Return the [x, y] coordinate for the center point of the cell that contains the specified text.  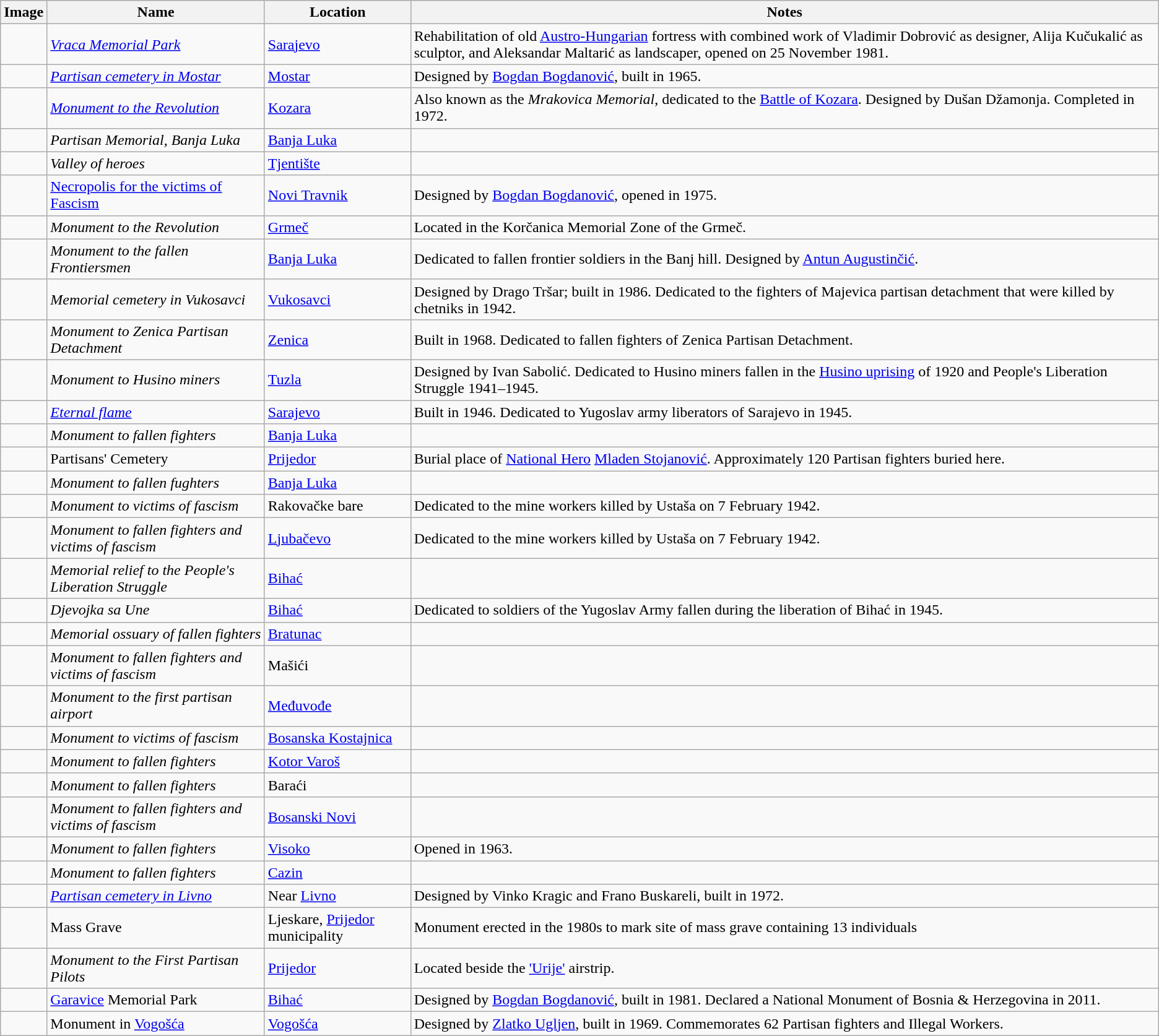
Valley of heroes [156, 163]
Kozara [337, 108]
Located in the Korčanica Memorial Zone of the Grmeč. [784, 227]
Vukosavci [337, 300]
Monument to Zenica Partisan Detachment [156, 339]
Opened in 1963. [784, 848]
Monument to fallen fughters [156, 483]
Memorial relief to the People's Liberation Struggle [156, 578]
Monument erected in the 1980s to mark site of mass grave containing 13 individuals [784, 928]
Also known as the Mrakovica Memorial, dedicated to the Battle of Kozara. Designed by Dušan Džamonja. Completed in 1972. [784, 108]
Djevojka sa Une [156, 610]
Vogošća [337, 1024]
Monument in Vogošća [156, 1024]
Partisan cemetery in Livno [156, 896]
Međuvođe [337, 706]
Designed by Bogdan Bogdanović, opened in 1975. [784, 196]
Notes [784, 12]
Location [337, 12]
Novi Travnik [337, 196]
Located beside the 'Urije' airstrip. [784, 968]
Built in 1968. Dedicated to fallen fighters of Zenica Partisan Detachment. [784, 339]
Near Livno [337, 896]
Designed by Vinko Kragic and Frano Buskareli, built in 1972. [784, 896]
Rakovačke bare [337, 506]
Mass Grave [156, 928]
Vraca Memorial Park [156, 45]
Monument to Husino miners [156, 380]
Partisans' Cemetery [156, 459]
Partisan Memorial, Banja Luka [156, 140]
Ljubačevo [337, 538]
Bratunac [337, 634]
Mašići [337, 666]
Designed by Bogdan Bogdanović, built in 1981. Declared a National Monument of Bosnia & Herzegovina in 2011. [784, 1000]
Baraći [337, 785]
Designed by Ivan Sabolić. Dedicated to Husino miners fallen in the Husino uprising of 1920 and People's Liberation Struggle 1941–1945. [784, 380]
Monument to the fallen Frontiersmen [156, 259]
Name [156, 12]
Designed by Bogdan Bogdanović, built in 1965. [784, 76]
Zenica [337, 339]
Burial place of National Hero Mladen Stojanović. Approximately 120 Partisan fighters buried here. [784, 459]
Monument to the First Partisan Pilots [156, 968]
Necropolis for the victims of Fascism [156, 196]
Memorial cemetery in Vukosavci [156, 300]
Garavice Memorial Park [156, 1000]
Eternal flame [156, 412]
Designed by Drago Tršar; built in 1986. Dedicated to the fighters of Majevica partisan detachment that were killed by chetniks in 1942. [784, 300]
Cazin [337, 872]
Dedicated to fallen frontier soldiers in the Banj hill. Designed by Antun Augustinčić. [784, 259]
Dedicated to soldiers of the Yugoslav Army fallen during the liberation of Bihać in 1945. [784, 610]
Image [24, 12]
Tuzla [337, 380]
Partisan cemetery in Mostar [156, 76]
Mostar [337, 76]
Tjentište [337, 163]
Visoko [337, 848]
Grmeč [337, 227]
Kotor Varoš [337, 761]
Memorial ossuary of fallen fighters [156, 634]
Bosanska Kostajnica [337, 738]
Monument to the first partisan airport [156, 706]
Bosanski Novi [337, 817]
Designed by Zlatko Ugljen, built in 1969. Commemorates 62 Partisan fighters and Illegal Workers. [784, 1024]
Built in 1946. Dedicated to Yugoslav army liberators of Sarajevo in 1945. [784, 412]
Ljeskare, Prijedor municipality [337, 928]
